Extract the [X, Y] coordinate from the center of the cell holding the provided text.  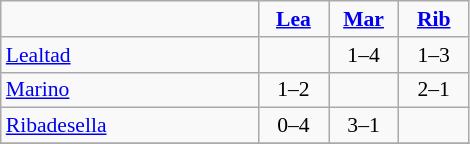
1–3 [434, 55]
1–2 [293, 90]
Marino [130, 90]
Ribadesella [130, 126]
Mar [363, 19]
Lealtad [130, 55]
0–4 [293, 126]
1–4 [363, 55]
Lea [293, 19]
Rib [434, 19]
2–1 [434, 90]
3–1 [363, 126]
